Output the [X, Y] coordinate of the center of the cell containing the given text.  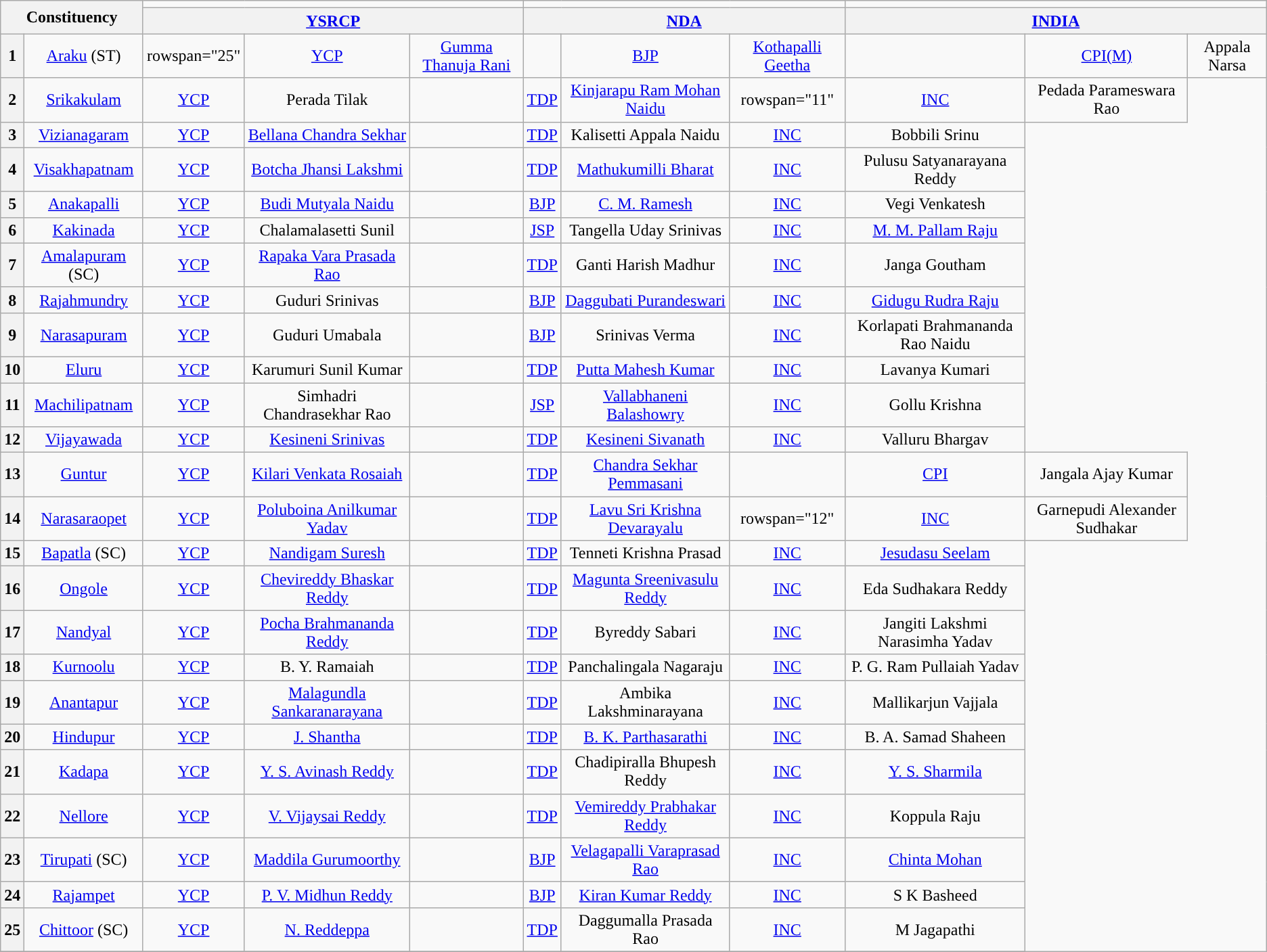
Kinjarapu Ram Mohan Naidu [645, 100]
21 [12, 771]
NDA [684, 21]
Constituency [72, 18]
V. Vijaysai Reddy [328, 816]
INDIA [1056, 21]
P. G. Ram Pullaiah Yadav [935, 667]
Perada Tilak [328, 100]
22 [12, 816]
Tenneti Krishna Prasad [645, 553]
Pulusu Satyanarayana Reddy [935, 169]
Kilari Venkata Rosaiah [328, 475]
Eda Sudhakara Reddy [935, 589]
Nandigam Suresh [328, 553]
Vizianagaram [84, 135]
rowspan="11" [788, 100]
9 [12, 334]
Velagapalli Varaprasad Rao [645, 859]
Vemireddy Prabhakar Reddy [645, 816]
rowspan="25" [194, 55]
Pocha Brahmananda Reddy [328, 632]
Koppula Raju [935, 816]
Mallikarjun Vajjala [935, 702]
Guduri Srinivas [328, 300]
Bapatla (SC) [84, 553]
B. Y. Ramaiah [328, 667]
15 [12, 553]
Rajahmundry [84, 300]
Kiran Kumar Reddy [645, 894]
Kurnoolu [84, 667]
Lavanya Kumari [935, 369]
Bellana Chandra Sekhar [328, 135]
C. M. Ramesh [645, 204]
2 [12, 100]
Nellore [84, 816]
Gollu Krishna [935, 405]
3 [12, 135]
Kakinada [84, 230]
Eluru [84, 369]
17 [12, 632]
Hindupur [84, 737]
Gidugu Rudra Raju [935, 300]
Srikakulam [84, 100]
Narasapuram [84, 334]
16 [12, 589]
Srinivas Verma [645, 334]
Ongole [84, 589]
1 [12, 55]
Botcha Jhansi Lakshmi [328, 169]
Kesineni Srinivas [328, 440]
S K Basheed [935, 894]
Garnepudi Alexander Sudhakar [1107, 518]
10 [12, 369]
Tangella Uday Srinivas [645, 230]
24 [12, 894]
Araku (ST) [84, 55]
Kesineni Sivanath [645, 440]
Magunta Sreenivasulu Reddy [645, 589]
25 [12, 930]
Jesudasu Seelam [935, 553]
J. Shantha [328, 737]
Machilipatnam [84, 405]
Korlapati Brahmananda Rao Naidu [935, 334]
Visakhapatnam [84, 169]
B. A. Samad Shaheen [935, 737]
Gumma Thanuja Rani [467, 55]
YSRCP [333, 21]
Kalisetti Appala Naidu [645, 135]
Ganti Harish Madhur [645, 265]
M Jagapathi [935, 930]
Valluru Bhargav [935, 440]
Kothapalli Geetha [788, 55]
20 [12, 737]
Putta Mahesh Kumar [645, 369]
19 [12, 702]
Mathukumilli Bharat [645, 169]
P. V. Midhun Reddy [328, 894]
CPI [935, 475]
B. K. Parthasarathi [645, 737]
Chevireddy Bhaskar Reddy [328, 589]
13 [12, 475]
18 [12, 667]
Tirupati (SC) [84, 859]
Guduri Umabala [328, 334]
Pedada Parameswara Rao [1107, 100]
Lavu Sri Krishna Devarayalu [645, 518]
Daggubati Purandeswari [645, 300]
Vallabhaneni Balashowry [645, 405]
Simhadri Chandrasekhar Rao [328, 405]
Budi Mutyala Naidu [328, 204]
Chalamalasetti Sunil [328, 230]
4 [12, 169]
Chittoor (SC) [84, 930]
Jangala Ajay Kumar [1107, 475]
Y. S. Sharmila [935, 771]
Maddila Gurumoorthy [328, 859]
Vegi Venkatesh [935, 204]
23 [12, 859]
Kadapa [84, 771]
12 [12, 440]
Guntur [84, 475]
Vijayawada [84, 440]
M. M. Pallam Raju [935, 230]
Poluboina Anilkumar Yadav [328, 518]
Janga Goutham [935, 265]
11 [12, 405]
14 [12, 518]
CPI(M) [1107, 55]
Bobbili Srinu [935, 135]
Jangiti Lakshmi Narasimha Yadav [935, 632]
Chinta Mohan [935, 859]
Malagundla Sankaranarayana [328, 702]
Amalapuram (SC) [84, 265]
Y. S. Avinash Reddy [328, 771]
Byreddy Sabari [645, 632]
Rapaka Vara Prasada Rao [328, 265]
Daggumalla Prasada Rao [645, 930]
7 [12, 265]
Nandyal [84, 632]
N. Reddeppa [328, 930]
8 [12, 300]
5 [12, 204]
Ambika Lakshminarayana [645, 702]
Narasaraopet [84, 518]
Anakapalli [84, 204]
Karumuri Sunil Kumar [328, 369]
Chadipiralla Bhupesh Reddy [645, 771]
Appala Narsa [1227, 55]
Rajampet [84, 894]
rowspan="12" [788, 518]
Chandra Sekhar Pemmasani [645, 475]
6 [12, 230]
Anantapur [84, 702]
Panchalingala Nagaraju [645, 667]
